Identify which cell holds the provided text, then report its [x, y] central coordinate. 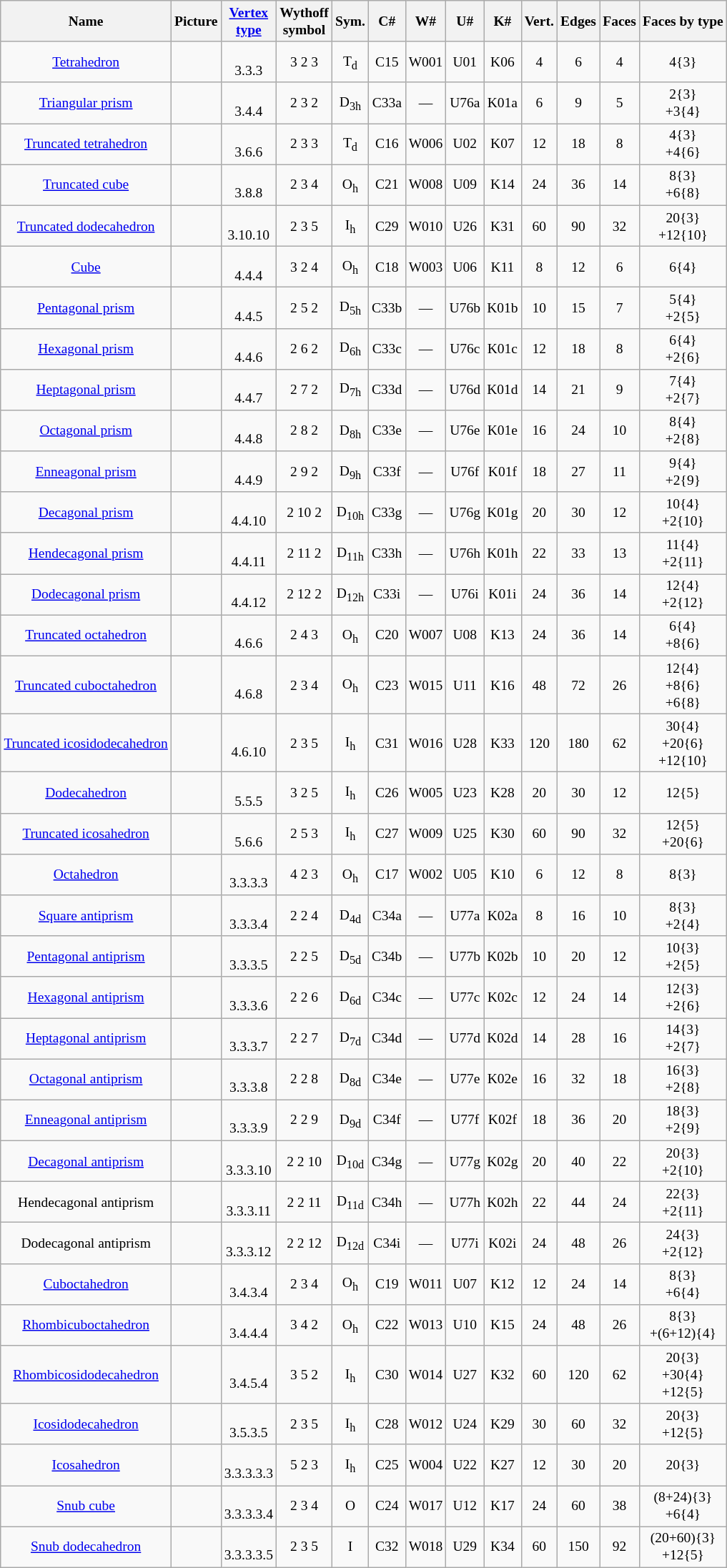
(8+24){3}+6{4} [683, 1506]
2 6 2 [305, 349]
U01 [465, 61]
3.5.3.5 [249, 1424]
11{4}+2{11} [683, 553]
W001 [426, 61]
Truncated cube [86, 184]
U25 [465, 834]
150 [578, 1547]
U05 [465, 874]
20{3}+12{5} [683, 1424]
13 [620, 553]
7 [620, 307]
Rhombicuboctahedron [86, 1324]
U06 [465, 266]
2 5 3 [305, 834]
O [350, 1506]
K02i [503, 1243]
C# [387, 21]
22{3}+2{11} [683, 1203]
3.6.6 [249, 144]
C26 [387, 792]
5 2 3 [305, 1464]
2 8 2 [305, 430]
U77e [465, 1080]
4.4.5 [249, 307]
K16 [503, 685]
W015 [426, 685]
U02 [465, 144]
W# [426, 21]
8{4}+2{8} [683, 430]
2 7 2 [305, 389]
D11h [350, 553]
27 [578, 472]
Tetrahedron [86, 61]
Truncated icosidodecahedron [86, 744]
D6h [350, 349]
K12 [503, 1284]
Vertextype [249, 21]
6{4}+8{6} [683, 635]
4.4.6 [249, 349]
D11d [350, 1203]
Rhombicosidodecahedron [86, 1374]
Truncated tetrahedron [86, 144]
C33e [387, 430]
2 5 2 [305, 307]
Dodecagonal prism [86, 595]
Picture [196, 21]
K30 [503, 834]
3 2 3 [305, 61]
K01i [503, 595]
C17 [387, 874]
W003 [426, 266]
D4d [350, 915]
3.4.3.4 [249, 1284]
Pentagonal prism [86, 307]
8{3}+6{4} [683, 1284]
D12d [350, 1243]
2 2 8 [305, 1080]
Truncated cuboctahedron [86, 685]
D9h [350, 472]
18{3}+2{9} [683, 1120]
U22 [465, 1464]
W011 [426, 1284]
Truncated icosahedron [86, 834]
2 3 3 [305, 144]
C34a [387, 915]
U26 [465, 226]
16{3}+2{8} [683, 1080]
72 [578, 685]
2 2 6 [305, 997]
K02a [503, 915]
4.4.12 [249, 595]
C28 [387, 1424]
C18 [387, 266]
C32 [387, 1547]
Cuboctahedron [86, 1284]
W004 [426, 1464]
U12 [465, 1506]
W002 [426, 874]
C20 [387, 635]
K02g [503, 1161]
4{3}+4{6} [683, 144]
K13 [503, 635]
Truncated dodecahedron [86, 226]
12{5} [683, 792]
K34 [503, 1547]
4.4.8 [249, 430]
44 [578, 1203]
W006 [426, 144]
U23 [465, 792]
K02h [503, 1203]
W018 [426, 1547]
Faces by type [683, 21]
2 2 11 [305, 1203]
K01d [503, 389]
3.4.4 [249, 103]
K01h [503, 553]
3 2 5 [305, 792]
3.3.3.9 [249, 1120]
20{3}+12{10} [683, 226]
C33d [387, 389]
Sym. [350, 21]
C34f [387, 1120]
K02d [503, 1038]
C33g [387, 512]
Pentagonal antiprism [86, 957]
3.4.4.4 [249, 1324]
C29 [387, 226]
3.3.3.10 [249, 1161]
38 [620, 1506]
U76h [465, 553]
D5d [350, 957]
C34d [387, 1038]
30{4}+20{6}+12{10} [683, 744]
D9d [350, 1120]
3.3.3.11 [249, 1203]
2 2 7 [305, 1038]
20{3}+30{4}+12{5} [683, 1374]
D6d [350, 997]
3.3.3.5 [249, 957]
U09 [465, 184]
5 [620, 103]
C27 [387, 834]
K29 [503, 1424]
U77i [465, 1243]
C33c [387, 349]
Vert. [539, 21]
U76f [465, 472]
12{3}+2{6} [683, 997]
4.4.11 [249, 553]
92 [620, 1547]
4.6.10 [249, 744]
K02f [503, 1120]
2 2 9 [305, 1120]
Enneagonal antiprism [86, 1120]
U76i [465, 595]
W017 [426, 1506]
D7d [350, 1038]
C34h [387, 1203]
C16 [387, 144]
C34c [387, 997]
C33i [387, 595]
Faces [620, 21]
U76g [465, 512]
W013 [426, 1324]
U# [465, 21]
Octagonal antiprism [86, 1080]
U76d [465, 389]
7{4}+2{7} [683, 389]
U77h [465, 1203]
Heptagonal prism [86, 389]
6{4}+2{6} [683, 349]
2{3}+3{4} [683, 103]
K01c [503, 349]
3.3.3.6 [249, 997]
C33f [387, 472]
Cube [86, 266]
U77g [465, 1161]
K31 [503, 226]
2 12 2 [305, 595]
C34g [387, 1161]
Decagonal antiprism [86, 1161]
3.3.3.8 [249, 1080]
3.3.3.3.4 [249, 1506]
Hendecagonal antiprism [86, 1203]
3 4 2 [305, 1324]
4 2 3 [305, 874]
3.4.5.4 [249, 1374]
5.5.5 [249, 792]
2 2 10 [305, 1161]
C22 [387, 1324]
2 2 5 [305, 957]
D8d [350, 1080]
Dodecagonal antiprism [86, 1243]
U28 [465, 744]
10{4}+2{10} [683, 512]
3 2 4 [305, 266]
Truncated octahedron [86, 635]
2 10 2 [305, 512]
21 [578, 389]
5.6.6 [249, 834]
180 [578, 744]
U29 [465, 1547]
U76e [465, 430]
W014 [426, 1374]
2 9 2 [305, 472]
9{4}+2{9} [683, 472]
U76c [465, 349]
Wythoffsymbol [305, 21]
3.3.3.7 [249, 1038]
Square antiprism [86, 915]
Icosidodecahedron [86, 1424]
C15 [387, 61]
K01f [503, 472]
Icosahedron [86, 1464]
W008 [426, 184]
Snub cube [86, 1506]
11 [620, 472]
K32 [503, 1374]
K07 [503, 144]
4.6.8 [249, 685]
24{3}+2{12} [683, 1243]
Heptagonal antiprism [86, 1038]
Hexagonal antiprism [86, 997]
8{3} [683, 874]
U24 [465, 1424]
U07 [465, 1284]
C34i [387, 1243]
4.4.9 [249, 472]
C33h [387, 553]
W016 [426, 744]
C19 [387, 1284]
Edges [578, 21]
C31 [387, 744]
Octahedron [86, 874]
K02b [503, 957]
C21 [387, 184]
I [350, 1547]
Hendecagonal prism [86, 553]
4{3} [683, 61]
U77d [465, 1038]
2 11 2 [305, 553]
5{4}+2{5} [683, 307]
U77a [465, 915]
4.4.4 [249, 266]
K02e [503, 1080]
4.4.7 [249, 389]
K28 [503, 792]
W005 [426, 792]
4.6.6 [249, 635]
33 [578, 553]
3.3.3.3.3 [249, 1464]
U08 [465, 635]
D3h [350, 103]
W012 [426, 1424]
C33a [387, 103]
8{3}+6{8} [683, 184]
3.3.3.12 [249, 1243]
15 [578, 307]
8{3}+(6+12){4} [683, 1324]
3.3.3 [249, 61]
W010 [426, 226]
D10h [350, 512]
20{3}+2{10} [683, 1161]
C34e [387, 1080]
U77f [465, 1120]
K33 [503, 744]
3.3.3.3.5 [249, 1547]
3 5 2 [305, 1374]
C34b [387, 957]
U76a [465, 103]
12{4}+2{12} [683, 595]
U77c [465, 997]
K02c [503, 997]
K01b [503, 307]
K01g [503, 512]
K11 [503, 266]
2 3 2 [305, 103]
3.3.3.4 [249, 915]
U10 [465, 1324]
10{3}+2{5} [683, 957]
2 2 12 [305, 1243]
K27 [503, 1464]
C25 [387, 1464]
4.4.10 [249, 512]
K17 [503, 1506]
D5h [350, 307]
K01a [503, 103]
K15 [503, 1324]
Name [86, 21]
U76b [465, 307]
3.3.3.3 [249, 874]
W009 [426, 834]
C33b [387, 307]
Decagonal prism [86, 512]
12{5}+20{6} [683, 834]
K01e [503, 430]
14{3}+2{7} [683, 1038]
Hexagonal prism [86, 349]
Triangular prism [86, 103]
(20+60){3}+12{5} [683, 1547]
D8h [350, 430]
C30 [387, 1374]
K10 [503, 874]
C23 [387, 685]
W007 [426, 635]
D10d [350, 1161]
U77b [465, 957]
Snub dodecahedron [86, 1547]
K14 [503, 184]
D12h [350, 595]
Dodecahedron [86, 792]
U11 [465, 685]
U27 [465, 1374]
2 2 4 [305, 915]
K# [503, 21]
28 [578, 1038]
C24 [387, 1506]
6{4} [683, 266]
2 4 3 [305, 635]
Octagonal prism [86, 430]
40 [578, 1161]
12{4}+8{6}+6{8} [683, 685]
3.10.10 [249, 226]
20{3} [683, 1464]
K06 [503, 61]
D7h [350, 389]
3.8.8 [249, 184]
Enneagonal prism [86, 472]
8{3}+2{4} [683, 915]
